Identify which cell holds the provided text, then report its [x, y] central coordinate. 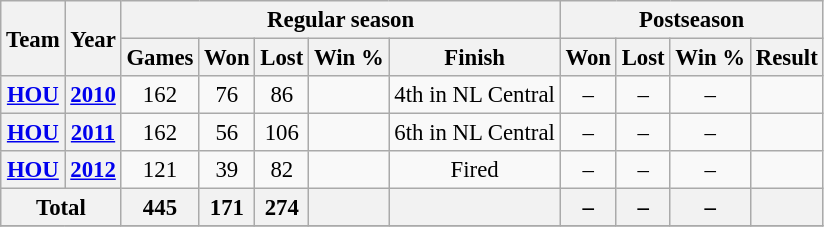
2012 [93, 170]
274 [282, 208]
2011 [93, 133]
Year [93, 38]
445 [160, 208]
86 [282, 95]
39 [227, 170]
106 [282, 133]
Regular season [340, 20]
Result [786, 58]
121 [160, 170]
Postseason [692, 20]
82 [282, 170]
56 [227, 133]
Fired [474, 170]
76 [227, 95]
Finish [474, 58]
Team [33, 38]
171 [227, 208]
Games [160, 58]
4th in NL Central [474, 95]
2010 [93, 95]
Total [61, 208]
6th in NL Central [474, 133]
